Provide the (X, Y) coordinate of the cell's center where the given text is located.  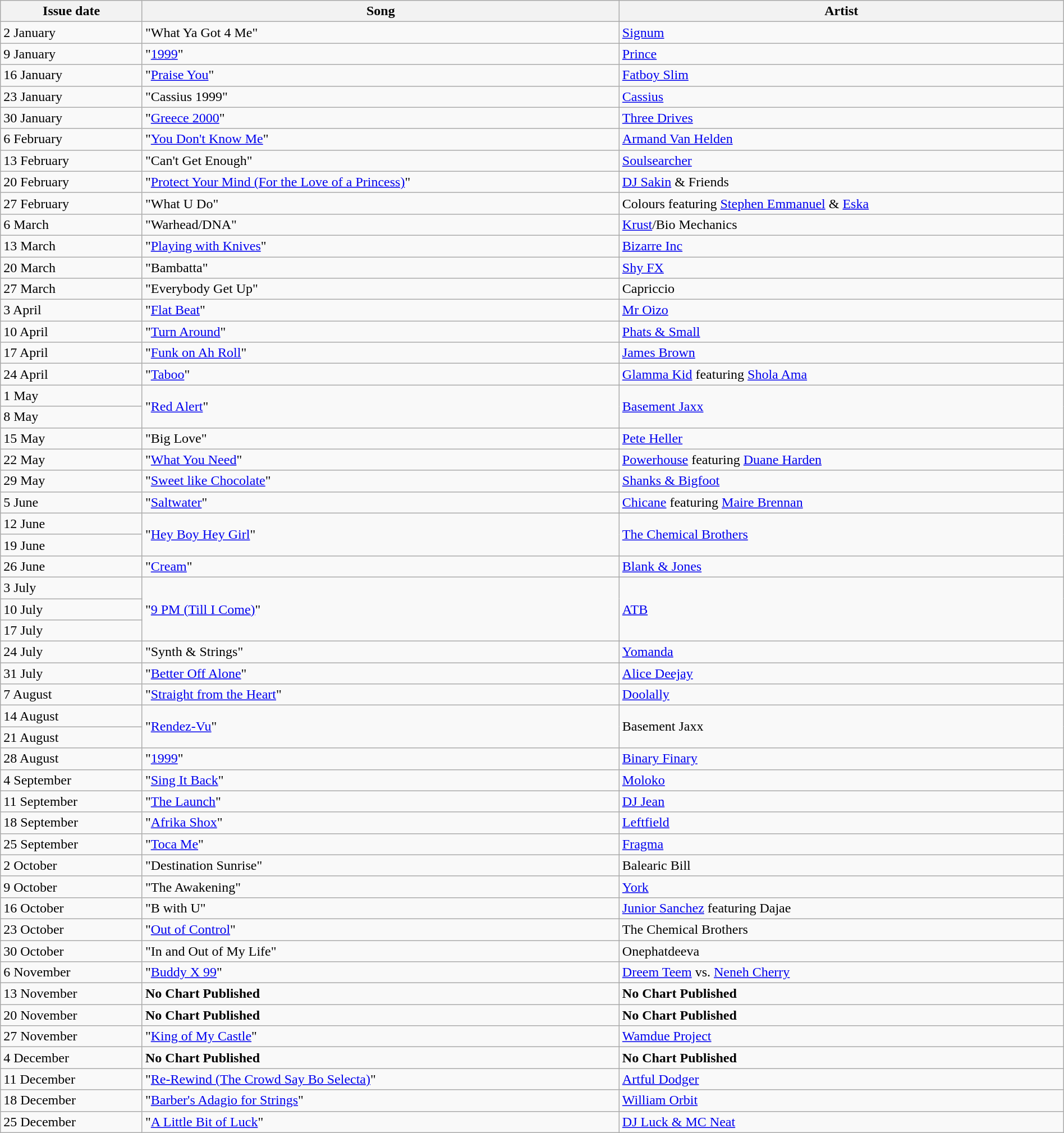
13 March (72, 246)
"A Little Bit of Luck" (380, 1122)
"Everybody Get Up" (380, 289)
20 March (72, 268)
Glamma Kid featuring Shola Ama (841, 374)
"Warhead/DNA" (380, 224)
"The Awakening" (380, 887)
Fragma (841, 844)
23 October (72, 929)
Shy FX (841, 268)
Artist (841, 11)
11 September (72, 801)
"What You Need" (380, 460)
3 April (72, 310)
9 October (72, 887)
DJ Jean (841, 801)
13 November (72, 994)
Krust/Bio Mechanics (841, 224)
"Barber's Adagio for Strings" (380, 1100)
"Afrika Shox" (380, 823)
"Taboo" (380, 374)
York (841, 887)
"B with U" (380, 908)
"Toca Me" (380, 844)
5 June (72, 502)
DJ Luck & MC Neat (841, 1122)
Fatboy Slim (841, 75)
"Praise You" (380, 75)
19 June (72, 545)
30 October (72, 951)
8 May (72, 417)
18 September (72, 823)
Capriccio (841, 289)
Dreem Teem vs. Neneh Cherry (841, 973)
29 May (72, 481)
Onephatdeeva (841, 951)
Chicane featuring Maire Brennan (841, 502)
31 July (72, 673)
16 October (72, 908)
"Red Alert" (380, 406)
4 September (72, 780)
"Out of Control" (380, 929)
22 May (72, 460)
DJ Sakin & Friends (841, 182)
William Orbit (841, 1100)
"Funk on Ah Roll" (380, 353)
"Cassius 1999" (380, 97)
23 January (72, 97)
"The Launch" (380, 801)
24 July (72, 652)
Mr Oizo (841, 310)
24 April (72, 374)
"Turn Around" (380, 332)
"Destination Sunrise" (380, 865)
"Greece 2000" (380, 118)
Soulsearcher (841, 160)
16 January (72, 75)
1 May (72, 396)
3 July (72, 588)
Issue date (72, 11)
6 March (72, 224)
Pete Heller (841, 438)
"Big Love" (380, 438)
Song (380, 11)
ATB (841, 609)
25 December (72, 1122)
Junior Sanchez featuring Dajae (841, 908)
Leftfield (841, 823)
15 May (72, 438)
2 October (72, 865)
"9 PM (Till I Come)" (380, 609)
"What U Do" (380, 203)
"Straight from the Heart" (380, 695)
"Playing with Knives" (380, 246)
28 August (72, 759)
6 February (72, 139)
Phats & Small (841, 332)
20 November (72, 1015)
"Rendez-Vu" (380, 727)
27 March (72, 289)
Signum (841, 33)
"Synth & Strings" (380, 652)
"In and Out of My Life" (380, 951)
"You Don't Know Me" (380, 139)
2 January (72, 33)
"Buddy X 99" (380, 973)
Three Drives (841, 118)
"Re-Rewind (The Crowd Say Bo Selecta)" (380, 1079)
27 November (72, 1036)
Artful Dodger (841, 1079)
"Flat Beat" (380, 310)
11 December (72, 1079)
12 June (72, 524)
"Sing It Back" (380, 780)
"Cream" (380, 566)
Armand Van Helden (841, 139)
"Protect Your Mind (For the Love of a Princess)" (380, 182)
Alice Deejay (841, 673)
30 January (72, 118)
"King of My Castle" (380, 1036)
"What Ya Got 4 Me" (380, 33)
17 April (72, 353)
"Bambatta" (380, 268)
25 September (72, 844)
Colours featuring Stephen Emmanuel & Eska (841, 203)
Bizarre Inc (841, 246)
"Saltwater" (380, 502)
9 January (72, 54)
Shanks & Bigfoot (841, 481)
"Better Off Alone" (380, 673)
18 December (72, 1100)
Doolally (841, 695)
13 February (72, 160)
14 August (72, 716)
26 June (72, 566)
Blank & Jones (841, 566)
"Sweet like Chocolate" (380, 481)
27 February (72, 203)
Cassius (841, 97)
6 November (72, 973)
4 December (72, 1058)
Wamdue Project (841, 1036)
10 April (72, 332)
21 August (72, 737)
Powerhouse featuring Duane Harden (841, 460)
20 February (72, 182)
Binary Finary (841, 759)
17 July (72, 631)
Prince (841, 54)
"Can't Get Enough" (380, 160)
10 July (72, 609)
"Hey Boy Hey Girl" (380, 534)
Moloko (841, 780)
7 August (72, 695)
Yomanda (841, 652)
James Brown (841, 353)
Balearic Bill (841, 865)
